Extract the [x, y] coordinate from the center of the cell holding the provided text.  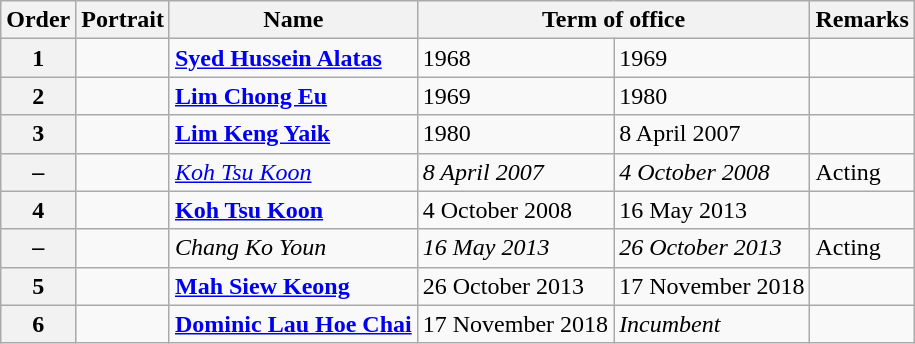
Name [293, 20]
6 [38, 324]
1968 [515, 58]
3 [38, 134]
5 [38, 286]
Remarks [862, 20]
Term of office [614, 20]
2 [38, 96]
Lim Keng Yaik [293, 134]
Syed Hussein Alatas [293, 58]
Lim Chong Eu [293, 96]
Incumbent [712, 324]
Portrait [123, 20]
Chang Ko Youn [293, 248]
1 [38, 58]
4 [38, 210]
Mah Siew Keong [293, 286]
Dominic Lau Hoe Chai [293, 324]
Order [38, 20]
